Return the [x, y] coordinate for the center point of the cell that contains the specified text.  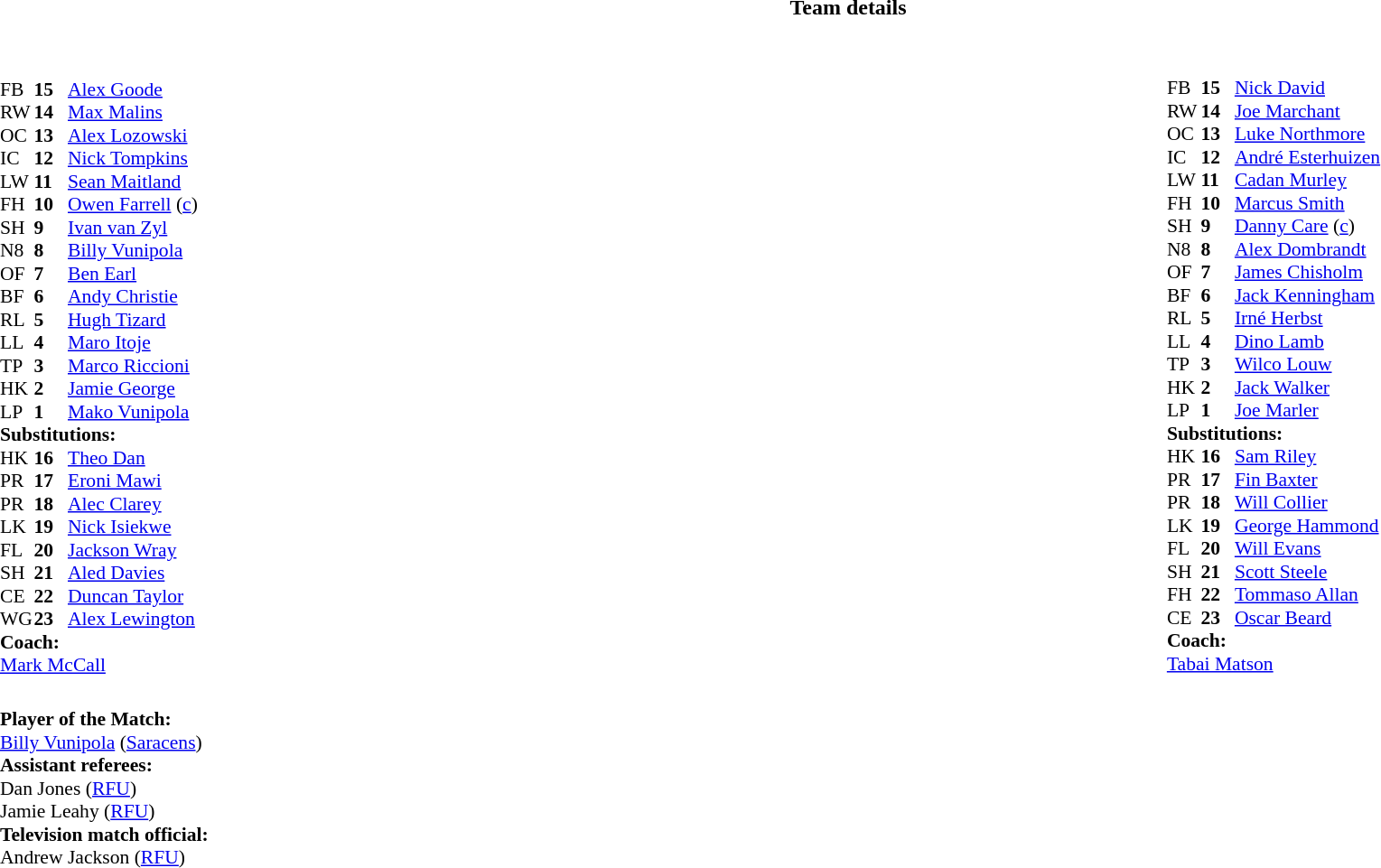
Wilco Louw [1308, 364]
Owen Farrell (c) [133, 205]
Dino Lamb [1308, 341]
Marco Riccioni [133, 366]
Will Collier [1308, 503]
George Hammond [1308, 526]
Danny Care (c) [1308, 227]
Joe Marchant [1308, 111]
André Esterhuizen [1308, 157]
Irné Herbst [1308, 319]
Jamie George [133, 389]
James Chisholm [1308, 272]
Alex Dombrandt [1308, 249]
Maro Itoje [133, 342]
Marcus Smith [1308, 203]
Alex Lewington [133, 619]
Sean Maitland [133, 182]
Cadan Murley [1308, 180]
Fin Baxter [1308, 480]
Oscar Beard [1308, 618]
Andy Christie [133, 297]
Aled Davies [133, 574]
Hugh Tizard [133, 320]
Sam Riley [1308, 456]
Tabai Matson [1274, 664]
Theo Dan [133, 458]
Jack Walker [1308, 387]
Tommaso Allan [1308, 595]
Mark McCall [99, 666]
Alex Goode [133, 89]
Max Malins [133, 113]
Nick Isiekwe [133, 527]
Ben Earl [133, 274]
Alec Clarey [133, 504]
Scott Steele [1308, 572]
Billy Vunipola [133, 250]
Jack Kenningham [1308, 295]
WG [17, 619]
Mako Vunipola [133, 412]
Jackson Wray [133, 550]
Alex Lozowski [133, 135]
Nick Tompkins [133, 158]
Joe Marler [1308, 411]
Luke Northmore [1308, 135]
Will Evans [1308, 548]
Eroni Mawi [133, 481]
Duncan Taylor [133, 596]
Ivan van Zyl [133, 228]
Nick David [1308, 88]
